Search for the cell housing the specified text and yield its [x, y] center coordinate. 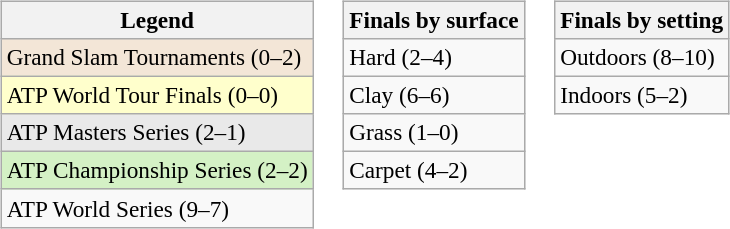
Finals by surface [434, 20]
Legend [157, 20]
ATP World Tour Finals (0–0) [157, 95]
Hard (2–4) [434, 57]
ATP World Series (9–7) [157, 208]
Grass (1–0) [434, 133]
Carpet (4–2) [434, 171]
Clay (6–6) [434, 95]
Grand Slam Tournaments (0–2) [157, 57]
ATP Masters Series (2–1) [157, 133]
Indoors (5–2) [642, 95]
ATP Championship Series (2–2) [157, 171]
Outdoors (8–10) [642, 57]
Finals by setting [642, 20]
